Determine the (x, y) coordinate at the center of the cell enclosing the given text.  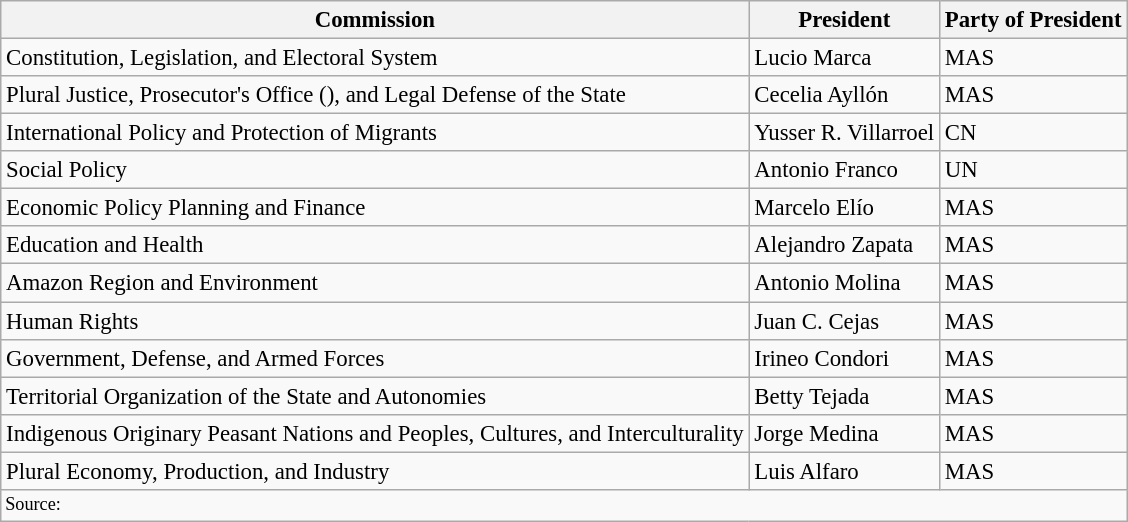
Antonio Franco (844, 170)
Antonio Molina (844, 283)
Social Policy (375, 170)
Plural Justice, Prosecutor's Office (), and Legal Defense of the State (375, 95)
Plural Economy, Production, and Industry (375, 471)
Yusser R. Villarroel (844, 133)
International Policy and Protection of Migrants (375, 133)
Jorge Medina (844, 433)
Government, Defense, and Armed Forces (375, 358)
CN (1032, 133)
Cecelia Ayllón (844, 95)
Party of President (1032, 20)
Luis Alfaro (844, 471)
Territorial Organization of the State and Autonomies (375, 396)
Commission (375, 20)
Betty Tejada (844, 396)
Human Rights (375, 321)
Indigenous Originary Peasant Nations and Peoples, Cultures, and Interculturality (375, 433)
Source: (564, 506)
Alejandro Zapata (844, 245)
Irineo Condori (844, 358)
Constitution, Legislation, and Electoral System (375, 58)
Economic Policy Planning and Finance (375, 208)
Education and Health (375, 245)
Amazon Region and Environment (375, 283)
President (844, 20)
Marcelo Elío (844, 208)
UN (1032, 170)
Juan C. Cejas (844, 321)
Lucio Marca (844, 58)
